Provide the (x, y) coordinate of the cell's center where the given text is located.  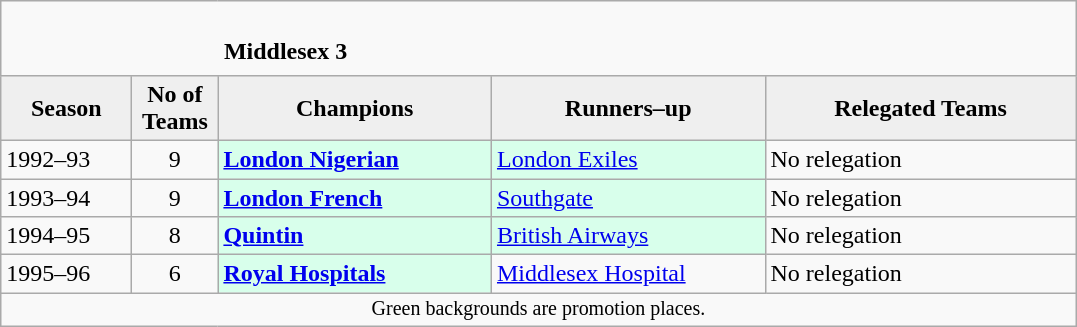
London Exiles (628, 159)
Relegated Teams (920, 108)
Quintin (355, 236)
1993–94 (66, 197)
London Nigerian (355, 159)
6 (175, 274)
Middlesex Hospital (628, 274)
8 (175, 236)
Green backgrounds are promotion places. (538, 310)
1992–93 (66, 159)
Season (66, 108)
1994–95 (66, 236)
1995–96 (66, 274)
Runners–up (628, 108)
British Airways (628, 236)
Champions (355, 108)
Southgate (628, 197)
Royal Hospitals (355, 274)
No of Teams (175, 108)
London French (355, 197)
